For the text-containing cell, return its midpoint in (X, Y) coordinate format. 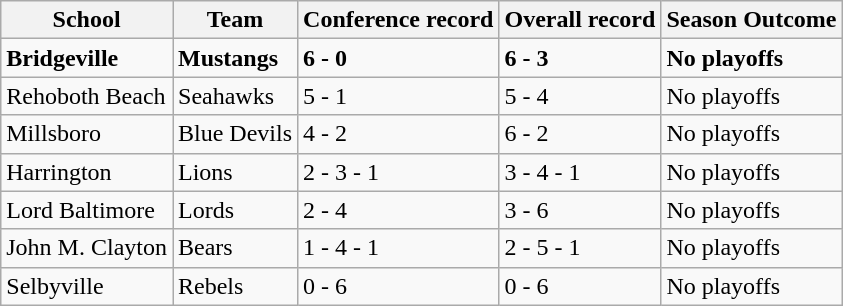
2 - 5 - 1 (580, 248)
Mustangs (234, 58)
Bridgeville (87, 58)
Selbyville (87, 286)
1 - 4 - 1 (398, 248)
2 - 3 - 1 (398, 172)
Team (234, 20)
School (87, 20)
6 - 3 (580, 58)
Harrington (87, 172)
Conference record (398, 20)
Rehoboth Beach (87, 96)
Lords (234, 210)
6 - 0 (398, 58)
Seahawks (234, 96)
Season Outcome (752, 20)
3 - 4 - 1 (580, 172)
2 - 4 (398, 210)
Millsboro (87, 134)
John M. Clayton (87, 248)
Rebels (234, 286)
6 - 2 (580, 134)
3 - 6 (580, 210)
5 - 4 (580, 96)
Lord Baltimore (87, 210)
5 - 1 (398, 96)
Bears (234, 248)
Blue Devils (234, 134)
Lions (234, 172)
Overall record (580, 20)
4 - 2 (398, 134)
